Return the [x, y] coordinate for the center point of the cell that contains the specified text.  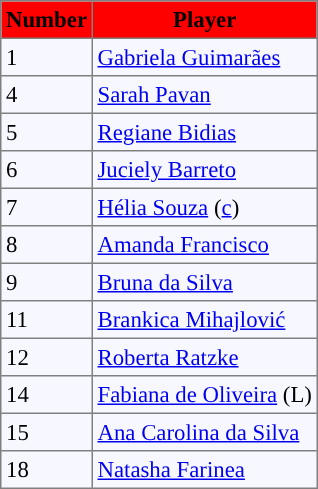
11 [47, 320]
Regiane Bidias [204, 132]
18 [47, 470]
Amanda Francisco [204, 245]
4 [47, 95]
Hélia Souza (c) [204, 207]
5 [47, 132]
12 [47, 357]
8 [47, 245]
6 [47, 170]
Ana Carolina da Silva [204, 432]
Brankica Mihajlović [204, 320]
Number [47, 20]
7 [47, 207]
Bruna da Silva [204, 282]
Player [204, 20]
Juciely Barreto [204, 170]
1 [47, 57]
Sarah Pavan [204, 95]
15 [47, 432]
14 [47, 395]
Roberta Ratzke [204, 357]
Natasha Farinea [204, 470]
Gabriela Guimarães [204, 57]
9 [47, 282]
Fabiana de Oliveira (L) [204, 395]
